Capture the cell that displays the provided text and extract its [x, y] central coordinate. 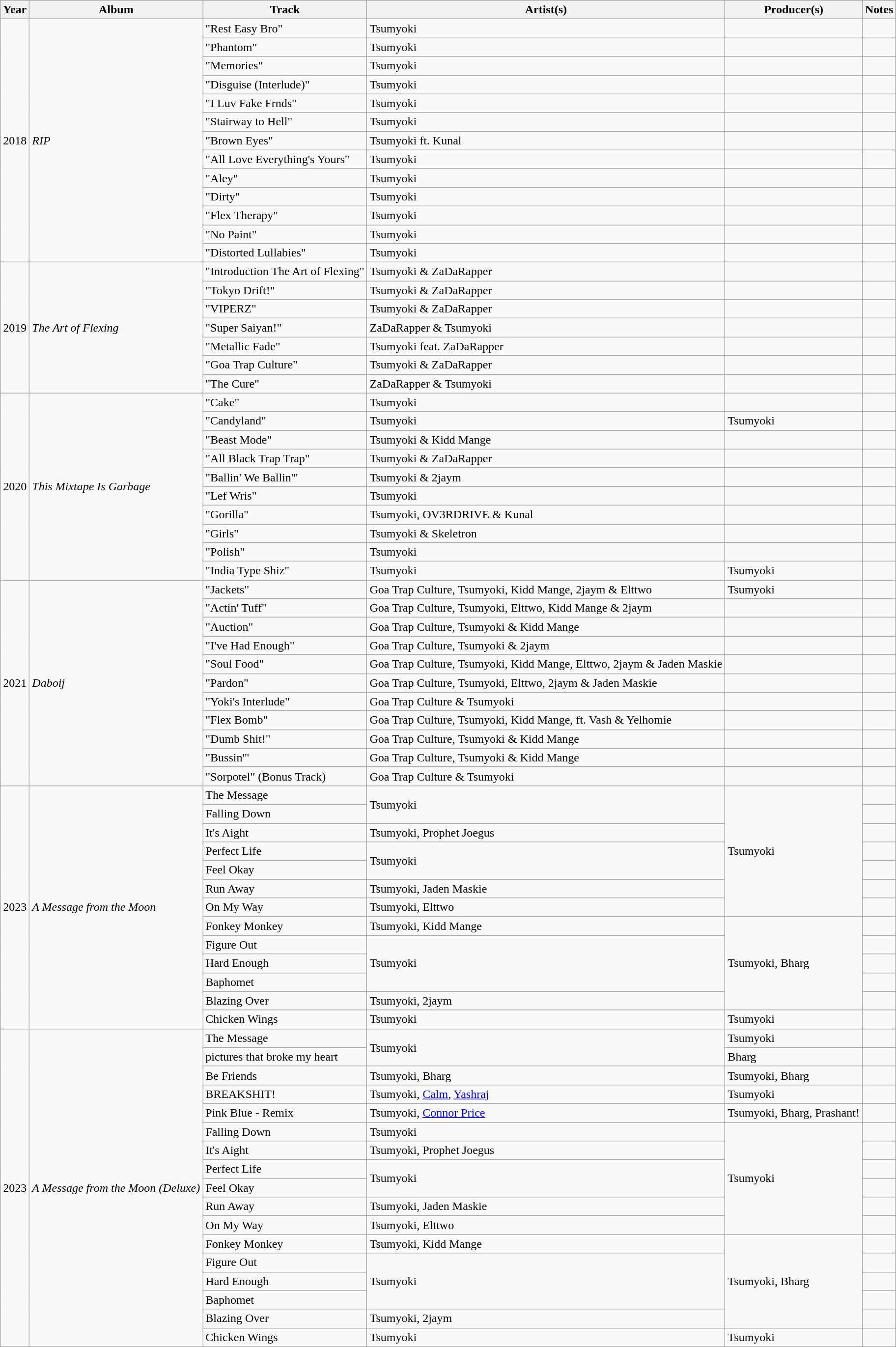
Tsumyoki feat. ZaDaRapper [546, 346]
"Gorilla" [285, 514]
2021 [15, 683]
Tsumyoki, Connor Price [546, 1113]
"Candyland" [285, 421]
"Pardon" [285, 683]
Tsumyoki & Kidd Mange [546, 440]
"Tokyo Drift!" [285, 290]
Artist(s) [546, 10]
"India Type Shiz" [285, 571]
2018 [15, 140]
"Lef Wris" [285, 496]
Tsumyoki, Calm, Yashraj [546, 1094]
Tsumyoki ft. Kunal [546, 140]
Be Friends [285, 1075]
Producer(s) [794, 10]
Pink Blue - Remix [285, 1113]
Goa Trap Culture, Tsumyoki, Kidd Mange, 2jaym & Elttwo [546, 589]
"Girls" [285, 533]
"Beast Mode" [285, 440]
"Memories" [285, 66]
Goa Trap Culture, Tsumyoki, Kidd Mange, ft. Vash & Yelhomie [546, 720]
"Ballin' We Ballin'" [285, 477]
Tsumyoki & 2jaym [546, 477]
"Soul Food" [285, 664]
"Rest Easy Bro" [285, 28]
Daboij [116, 683]
Album [116, 10]
"Goa Trap Culture" [285, 365]
pictures that broke my heart [285, 1057]
Notes [879, 10]
"Sorpotel" (Bonus Track) [285, 776]
"All Black Trap Trap" [285, 458]
Goa Trap Culture, Tsumyoki, Kidd Mange, Elttwo, 2jaym & Jaden Maskie [546, 664]
"Brown Eyes" [285, 140]
"Super Saiyan!" [285, 328]
Tsumyoki, OV3RDRIVE & Kunal [546, 514]
"Disguise (Interlude)" [285, 84]
"Introduction The Art of Flexing" [285, 272]
"Flex Therapy" [285, 215]
Tsumyoki & Skeletron [546, 533]
"Dirty" [285, 196]
"No Paint" [285, 234]
A Message from the Moon (Deluxe) [116, 1188]
This Mixtape Is Garbage [116, 486]
"Dumb Shit!" [285, 739]
Tsumyoki, Bharg, Prashant! [794, 1113]
Bharg [794, 1057]
"Distorted Lullabies" [285, 253]
A Message from the Moon [116, 907]
RIP [116, 140]
"Stairway to Hell" [285, 122]
"Metallic Fade" [285, 346]
Goa Trap Culture, Tsumyoki, Elttwo, 2jaym & Jaden Maskie [546, 683]
2019 [15, 328]
Goa Trap Culture, Tsumyoki & 2jaym [546, 645]
"VIPERZ" [285, 309]
"Phantom" [285, 47]
Goa Trap Culture, Tsumyoki, Elttwo, Kidd Mange & 2jaym [546, 608]
"Flex Bomb" [285, 720]
BREAKSHIT! [285, 1094]
"Cake" [285, 402]
"I Luv Fake Frnds" [285, 103]
"Bussin'" [285, 758]
"The Cure" [285, 384]
"Aley" [285, 178]
"Actin' Tuff" [285, 608]
The Art of Flexing [116, 328]
Track [285, 10]
Year [15, 10]
"Auction" [285, 627]
"Polish" [285, 552]
2020 [15, 486]
"I've Had Enough" [285, 645]
"Yoki's Interlude" [285, 702]
"All Love Everything's Yours" [285, 159]
"Jackets" [285, 589]
